For the text-containing cell, return its midpoint in [X, Y] coordinate format. 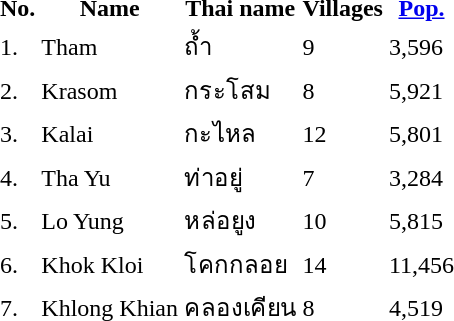
หล่อยูง [241, 220]
10 [342, 220]
12 [342, 134]
9 [342, 46]
ถ้ำ [241, 46]
Kalai [110, 134]
Tham [110, 46]
7 [342, 177]
Khok Kloi [110, 264]
โคกกลอย [241, 264]
Krasom [110, 90]
กะไหล [241, 134]
8 [342, 90]
ท่าอยู่ [241, 177]
Lo Yung [110, 220]
Tha Yu [110, 177]
กระโสม [241, 90]
14 [342, 264]
